Provide the [X, Y] coordinate of the cell's center where the given text is located.  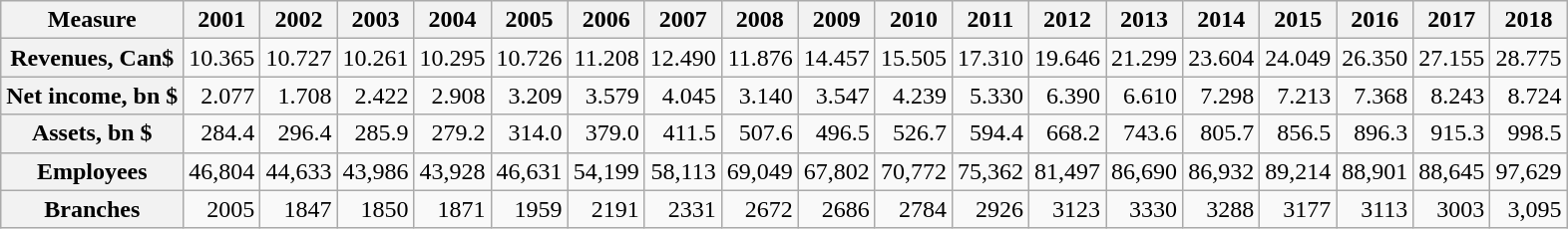
2017 [1452, 20]
668.2 [1067, 133]
17.310 [989, 58]
58,113 [682, 171]
1959 [529, 209]
28.775 [1528, 58]
2003 [375, 20]
4.239 [914, 96]
97,629 [1528, 171]
Assets, bn $ [92, 133]
46,804 [221, 171]
2012 [1067, 20]
3.140 [760, 96]
411.5 [682, 133]
314.0 [529, 133]
6.610 [1145, 96]
46,631 [529, 171]
81,497 [1067, 171]
379.0 [606, 133]
70,772 [914, 171]
2002 [299, 20]
2191 [606, 209]
285.9 [375, 133]
743.6 [1145, 133]
6.390 [1067, 96]
5.330 [989, 96]
54,199 [606, 171]
284.4 [221, 133]
7.298 [1221, 96]
10.295 [453, 58]
24.049 [1299, 58]
2013 [1145, 20]
2.077 [221, 96]
8.724 [1528, 96]
10.365 [221, 58]
43,986 [375, 171]
2009 [836, 20]
2006 [606, 20]
75,362 [989, 171]
296.4 [299, 133]
856.5 [1299, 133]
2008 [760, 20]
Revenues, Can$ [92, 58]
10.726 [529, 58]
2011 [989, 20]
507.6 [760, 133]
2007 [682, 20]
2686 [836, 209]
8.243 [1452, 96]
998.5 [1528, 133]
1847 [299, 209]
89,214 [1299, 171]
2015 [1299, 20]
1.708 [299, 96]
279.2 [453, 133]
2.422 [375, 96]
2926 [989, 209]
Net income, bn $ [92, 96]
2331 [682, 209]
3.209 [529, 96]
3177 [1299, 209]
23.604 [1221, 58]
1850 [375, 209]
7.213 [1299, 96]
86,690 [1145, 171]
15.505 [914, 58]
896.3 [1374, 133]
2004 [453, 20]
3003 [1452, 209]
915.3 [1452, 133]
3.579 [606, 96]
526.7 [914, 133]
3113 [1374, 209]
14.457 [836, 58]
11.208 [606, 58]
2018 [1528, 20]
10.261 [375, 58]
86,932 [1221, 171]
10.727 [299, 58]
Measure [92, 20]
Branches [92, 209]
27.155 [1452, 58]
26.350 [1374, 58]
Employees [92, 171]
594.4 [989, 133]
3.547 [836, 96]
11.876 [760, 58]
44,633 [299, 171]
43,928 [453, 171]
88,901 [1374, 171]
19.646 [1067, 58]
69,049 [760, 171]
4.045 [682, 96]
2016 [1374, 20]
2784 [914, 209]
3,095 [1528, 209]
2014 [1221, 20]
67,802 [836, 171]
1871 [453, 209]
2001 [221, 20]
7.368 [1374, 96]
2010 [914, 20]
3288 [1221, 209]
21.299 [1145, 58]
88,645 [1452, 171]
2.908 [453, 96]
496.5 [836, 133]
3330 [1145, 209]
12.490 [682, 58]
805.7 [1221, 133]
3123 [1067, 209]
2672 [760, 209]
